Scan for the cell matching the given text and deliver its (X, Y) coordinate at center. 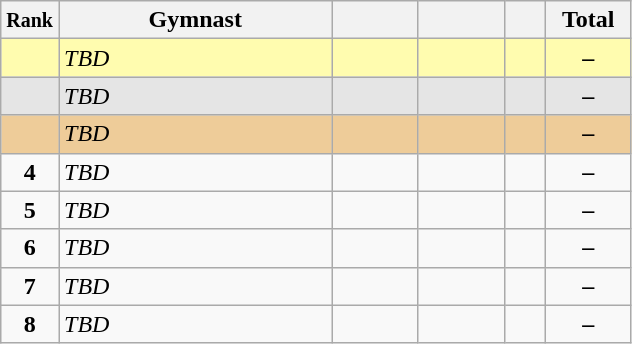
6 (30, 248)
Rank (30, 20)
5 (30, 210)
Gymnast (195, 20)
Total (588, 20)
7 (30, 286)
4 (30, 172)
8 (30, 324)
